Output the (x, y) coordinate of the center of the cell containing the given text.  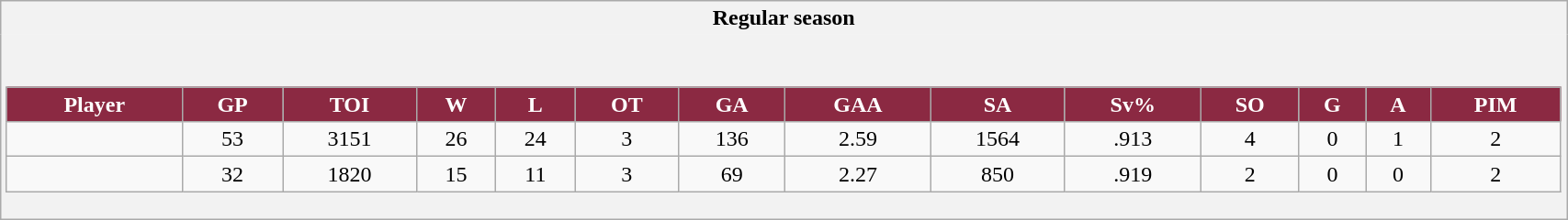
850 (998, 174)
SO (1250, 104)
26 (456, 139)
OT (626, 104)
W (456, 104)
15 (456, 174)
32 (231, 174)
GAA (858, 104)
Regular season (784, 18)
GA (732, 104)
TOI (350, 104)
GP (231, 104)
69 (732, 174)
1 (1398, 139)
53 (231, 139)
L (536, 104)
A (1398, 104)
4 (1250, 139)
2.59 (858, 139)
2.27 (858, 174)
1564 (998, 139)
.919 (1134, 174)
Player (94, 104)
136 (732, 139)
Player GP TOI W L OT GA GAA SA Sv% SO G A PIM 53 3151 26 24 3 136 2.59 1564 .913 4 0 1 2 32 1820 15 11 3 69 2.27 850 .919 2 0 0 2 (784, 126)
G (1332, 104)
PIM (1495, 104)
SA (998, 104)
1820 (350, 174)
24 (536, 139)
.913 (1134, 139)
11 (536, 174)
Sv% (1134, 104)
3151 (350, 139)
